Search for the cell housing the specified text and yield its [x, y] center coordinate. 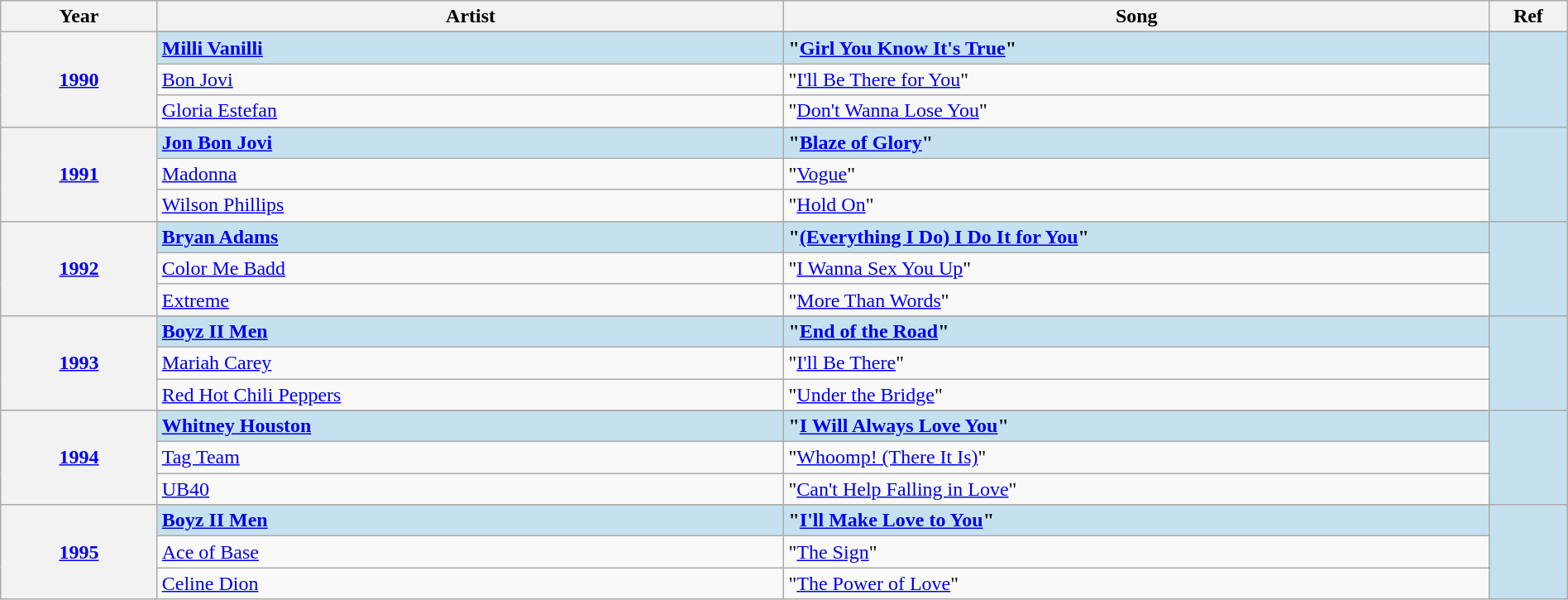
"I'll Be There" [1136, 362]
Wilson Phillips [471, 205]
"Don't Wanna Lose You" [1136, 111]
Tag Team [471, 458]
"I Will Always Love You" [1136, 426]
"The Sign" [1136, 552]
"I Wanna Sex You Up" [1136, 268]
Red Hot Chili Peppers [471, 395]
Ace of Base [471, 552]
"I'll Make Love to You" [1136, 521]
"Can't Help Falling in Love" [1136, 489]
"The Power of Love" [1136, 583]
"Hold On" [1136, 205]
"End of the Road" [1136, 331]
Artist [471, 17]
1990 [79, 79]
Song [1136, 17]
Milli Vanilli [471, 48]
"Girl You Know It's True" [1136, 48]
1992 [79, 268]
1995 [79, 552]
"Vogue" [1136, 174]
Whitney Houston [471, 426]
Color Me Badd [471, 268]
"I'll Be There for You" [1136, 79]
"Blaze of Glory" [1136, 142]
Bryan Adams [471, 237]
Ref [1528, 17]
Year [79, 17]
"More Than Words" [1136, 300]
"Under the Bridge" [1136, 395]
Celine Dion [471, 583]
UB40 [471, 489]
1991 [79, 174]
Mariah Carey [471, 362]
1994 [79, 458]
Bon Jovi [471, 79]
"(Everything I Do) I Do It for You" [1136, 237]
1993 [79, 362]
"Whoomp! (There It Is)" [1136, 458]
Gloria Estefan [471, 111]
Madonna [471, 174]
Extreme [471, 300]
Jon Bon Jovi [471, 142]
